Capture the cell that displays the provided text and extract its [X, Y] central coordinate. 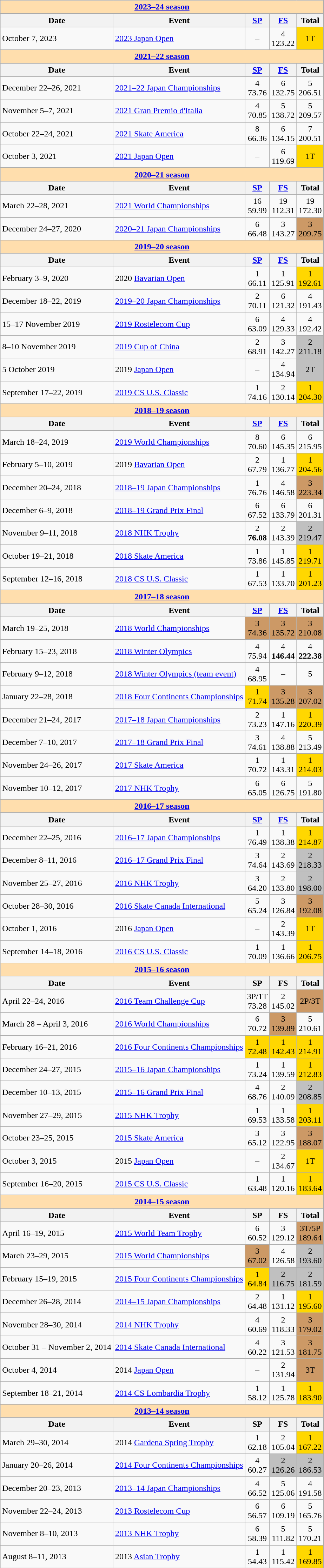
2015 CS U.S. Classic [179, 1183]
2181.59 [310, 1279]
170.09 [257, 952]
1219.71 [310, 556]
2116.75 [283, 1279]
3121.53 [283, 1347]
4222.38 [310, 651]
468.95 [257, 674]
2015–16 Grand Prix Final [179, 1092]
March 18–24, 2019 [57, 442]
173.86 [257, 556]
169.53 [257, 1115]
2019 Japan Open [179, 370]
October 4, 2014 [57, 1370]
1214.03 [310, 765]
September 12–16, 2018 [57, 579]
2013–14 season [162, 1411]
1183.90 [310, 1393]
267.79 [257, 464]
April 16–19, 2015 [57, 1233]
November 10–12, 2017 [57, 788]
2198.00 [310, 883]
1 74.16 [257, 392]
171.74 [257, 696]
2017 NHK Trophy [179, 788]
1125.91 [283, 278]
2021 Japan Open [179, 156]
2014 NHK Trophy [179, 1324]
2T [310, 370]
5111.82 [283, 1533]
374.61 [257, 742]
2018–19 Japan Championships [179, 487]
1115.42 [283, 1556]
2186.53 [310, 1465]
December 21–24, 2017 [57, 720]
2023–24 season [162, 7]
2013 NHK Trophy [179, 1533]
November 28–30, 2014 [57, 1324]
1212.83 [310, 1070]
2019 Bavarian Open [179, 464]
1169.85 [310, 1556]
3207.02 [310, 696]
15–17 November 2019 [57, 324]
November 27–29, 2015 [57, 1115]
2193.60 [310, 1256]
2017–18 Japan Championships [179, 720]
6215.95 [310, 442]
3179.02 [310, 1324]
3210.08 [310, 628]
6 66.48 [257, 229]
November 8–10, 2013 [57, 1533]
3129.12 [283, 1233]
167.53 [257, 579]
2019 CS U.S. Classic [179, 392]
460.69 [257, 1324]
2016–17 Japan Championships [179, 837]
4146.44 [283, 651]
176.49 [257, 837]
2015 NHK Trophy [179, 1115]
2 68.91 [257, 346]
1143.31 [283, 765]
163.48 [257, 1183]
2020–21 Japan Championships [179, 229]
158.12 [257, 1393]
164.84 [257, 1279]
2018 Four Continents Championships [179, 696]
1145.85 [283, 556]
November 9–11, 2018 [57, 533]
March 19–25, 2018 [57, 628]
6 121.32 [283, 301]
667.52 [257, 510]
December 8–11, 2016 [57, 860]
4191.58 [310, 1488]
1131.12 [283, 1302]
February 15–23, 2018 [57, 651]
October 1, 2016 [57, 929]
4 191.43 [310, 301]
2014 Skate Canada International [179, 1347]
19 112.31 [283, 206]
176.76 [257, 487]
276.08 [257, 533]
2019–20 Japan Championships [179, 301]
2014–15 Japan Championships [179, 1302]
2021 Gran Premio d'Italia [179, 111]
February 5–10, 2019 [57, 464]
6133.79 [283, 510]
2014 Four Continents Championships [179, 1465]
1192.61 [310, 278]
October 28–30, 2016 [57, 906]
3135.28 [283, 696]
8 66.36 [257, 133]
170.72 [257, 765]
468.76 [257, 1092]
2015 World Championships [179, 1256]
1195.60 [310, 1302]
3139.89 [283, 1024]
2015 Four Continents Championships [179, 1279]
2018 NHK Trophy [179, 533]
December 22–25, 2016 [57, 837]
2018 World Championships [179, 628]
2023 Japan Open [179, 39]
2016 Skate Canada International [179, 906]
3135.72 [283, 628]
3126.84 [283, 906]
February 15–19, 2015 [57, 1279]
1214.87 [310, 837]
2014 CS Lombardia Trophy [179, 1393]
5 138.72 [283, 111]
October 19–21, 2018 [57, 556]
1147.16 [283, 720]
2015 Japan Open [179, 1161]
August 8–11, 2013 [57, 1556]
1206.75 [310, 952]
5 October 2019 [57, 370]
6 63.09 [257, 324]
5210.61 [310, 1024]
December 26–28, 2014 [57, 1302]
5125.06 [283, 1488]
2020–21 season [162, 174]
2018–19 Grand Prix Final [179, 510]
March 29–30, 2014 [57, 1442]
2016 World Championships [179, 1024]
173.24 [257, 1070]
460.22 [257, 1347]
January 20–26, 2014 [57, 1465]
3192.08 [310, 906]
2015 Skate America [179, 1138]
2134.67 [283, 1161]
670.72 [257, 1024]
March 22–28, 2021 [57, 206]
1120.16 [283, 1183]
2131.94 [283, 1370]
November 5–7, 2021 [57, 111]
5165.76 [310, 1511]
1220.39 [310, 720]
October 7, 2023 [57, 39]
March 23–29, 2015 [57, 1256]
2018 Skate America [179, 556]
1214.91 [310, 1047]
March 28 – April 3, 2016 [57, 1024]
September 14–18, 2016 [57, 952]
665.05 [257, 788]
6126.75 [283, 788]
273.23 [257, 720]
2105.04 [283, 1442]
5170.21 [310, 1533]
3122.95 [283, 1138]
2133.80 [283, 883]
2126.26 [283, 1465]
466.52 [257, 1488]
6109.19 [283, 1511]
2015 World Team Trophy [179, 1233]
367.02 [257, 1256]
December 10–13, 2015 [57, 1092]
1201.23 [310, 579]
December 18–22, 2019 [57, 301]
2P/3T [310, 1001]
2016 CS U.S. Classic [179, 952]
2018–19 season [162, 410]
2013–14 Japan Championships [179, 1488]
5191.80 [310, 788]
2015–16 Japan Championships [179, 1070]
4 129.33 [283, 324]
December 20–23, 2013 [57, 1488]
1125.78 [283, 1393]
6201.31 [310, 510]
5 209.57 [310, 111]
October 31 – November 2, 2014 [57, 1347]
154.43 [257, 1556]
870.60 [257, 442]
16 59.99 [257, 206]
2017 Skate America [179, 765]
2016 Japan Open [179, 929]
3 143.27 [283, 229]
6 119.69 [283, 156]
8–10 November 2019 [57, 346]
264.48 [257, 1302]
5213.49 [310, 742]
658.39 [257, 1533]
February 9–12, 2018 [57, 674]
1138.38 [283, 837]
2 130.14 [283, 392]
2020 Bavarian Open [179, 278]
374.64 [257, 860]
2014 Gardena Spring Trophy [179, 1442]
5 [310, 674]
December 24–27, 2020 [57, 229]
1133.58 [283, 1115]
2017–18 season [162, 597]
1203.11 [310, 1115]
5 206.51 [310, 88]
460.27 [257, 1465]
172.48 [257, 1047]
2013 Asian Trophy [179, 1556]
656.57 [257, 1511]
3T [310, 1370]
3P/1T73.28 [257, 1001]
1139.59 [283, 1070]
December 24–27, 2015 [57, 1070]
4 192.42 [310, 324]
October 22–24, 2021 [57, 133]
November 25–27, 2016 [57, 883]
September 18–21, 2014 [57, 1393]
6145.35 [283, 442]
2019 Rostelecom Cup [179, 324]
2021–22 Japan Championships [179, 88]
2021 Skate America [179, 133]
364.20 [257, 883]
September 17–22, 2019 [57, 392]
3 142.27 [283, 346]
2019–20 season [162, 247]
1142.43 [283, 1047]
2016–17 season [162, 806]
December 22–26, 2021 [57, 88]
October 3, 2021 [57, 156]
4146.58 [283, 487]
365.12 [257, 1138]
1136.66 [283, 952]
2143.69 [283, 860]
475.94 [257, 651]
2018 Winter Olympics (team event) [179, 674]
1 204.30 [310, 392]
2 70.11 [257, 301]
2016 Team Challenge Cup [179, 1001]
4 123.22 [283, 39]
2218.33 [310, 860]
February 3–9, 2020 [57, 278]
3T/5P189.64 [310, 1233]
4134.94 [283, 370]
166.11 [257, 278]
2018 Winter Olympics [179, 651]
2140.09 [283, 1092]
6 132.75 [283, 88]
3223.34 [310, 487]
2015–16 season [162, 970]
2019 World Championships [179, 442]
1183.64 [310, 1183]
1136.77 [283, 464]
October 3, 2015 [57, 1161]
4126.58 [283, 1256]
September 16–20, 2015 [57, 1183]
2021 World Championships [179, 206]
November 22–24, 2013 [57, 1511]
4138.88 [283, 742]
2118.33 [283, 1324]
162.18 [257, 1442]
1133.70 [283, 579]
2016 Four Continents Championships [179, 1047]
2018 CS U.S. Classic [179, 579]
565.24 [257, 906]
660.52 [257, 1233]
3188.07 [310, 1138]
2021–22 season [162, 56]
6 134.15 [283, 133]
1167.22 [310, 1442]
4 70.85 [257, 111]
2013 Rostelecom Cup [179, 1511]
October 23–25, 2015 [57, 1138]
January 22–28, 2018 [57, 696]
2016 NHK Trophy [179, 883]
December 7–10, 2017 [57, 742]
2145.02 [283, 1001]
7 200.51 [310, 133]
3 209.75 [310, 229]
2017–18 Grand Prix Final [179, 742]
2208.85 [310, 1092]
2014–15 season [162, 1202]
2016–17 Grand Prix Final [179, 860]
December 6–9, 2018 [57, 510]
3181.75 [310, 1347]
February 16–21, 2016 [57, 1047]
374.36 [257, 628]
19 172.30 [310, 206]
2014 Japan Open [179, 1370]
December 20–24, 2018 [57, 487]
2 211.18 [310, 346]
November 24–26, 2017 [57, 765]
April 22–24, 2016 [57, 1001]
2219.47 [310, 533]
4 73.76 [257, 88]
2019 Cup of China [179, 346]
1204.56 [310, 464]
